From the cell containing the given text, extract its center point as [X, Y] coordinate. 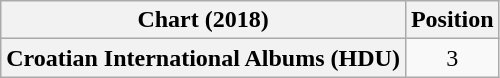
Croatian International Albums (HDU) [204, 58]
3 [452, 58]
Chart (2018) [204, 20]
Position [452, 20]
